Find where the given text appears and provide that cell's center as (x, y) coordinate. 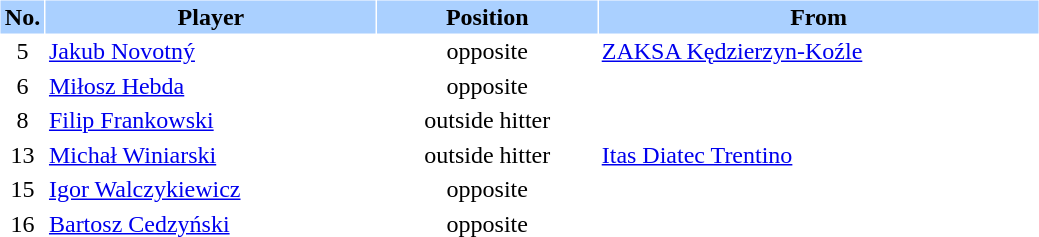
Igor Walczykiewicz (211, 190)
8 (22, 120)
No. (22, 16)
13 (22, 154)
Itas Diatec Trentino (819, 154)
From (819, 16)
Jakub Novotný (211, 52)
6 (22, 86)
Miłosz Hebda (211, 86)
Michał Winiarski (211, 154)
15 (22, 190)
Position (487, 16)
Player (211, 16)
Filip Frankowski (211, 120)
ZAKSA Kędzierzyn-Koźle (819, 52)
5 (22, 52)
